Determine the (X, Y) coordinate at the center of the cell enclosing the given text.  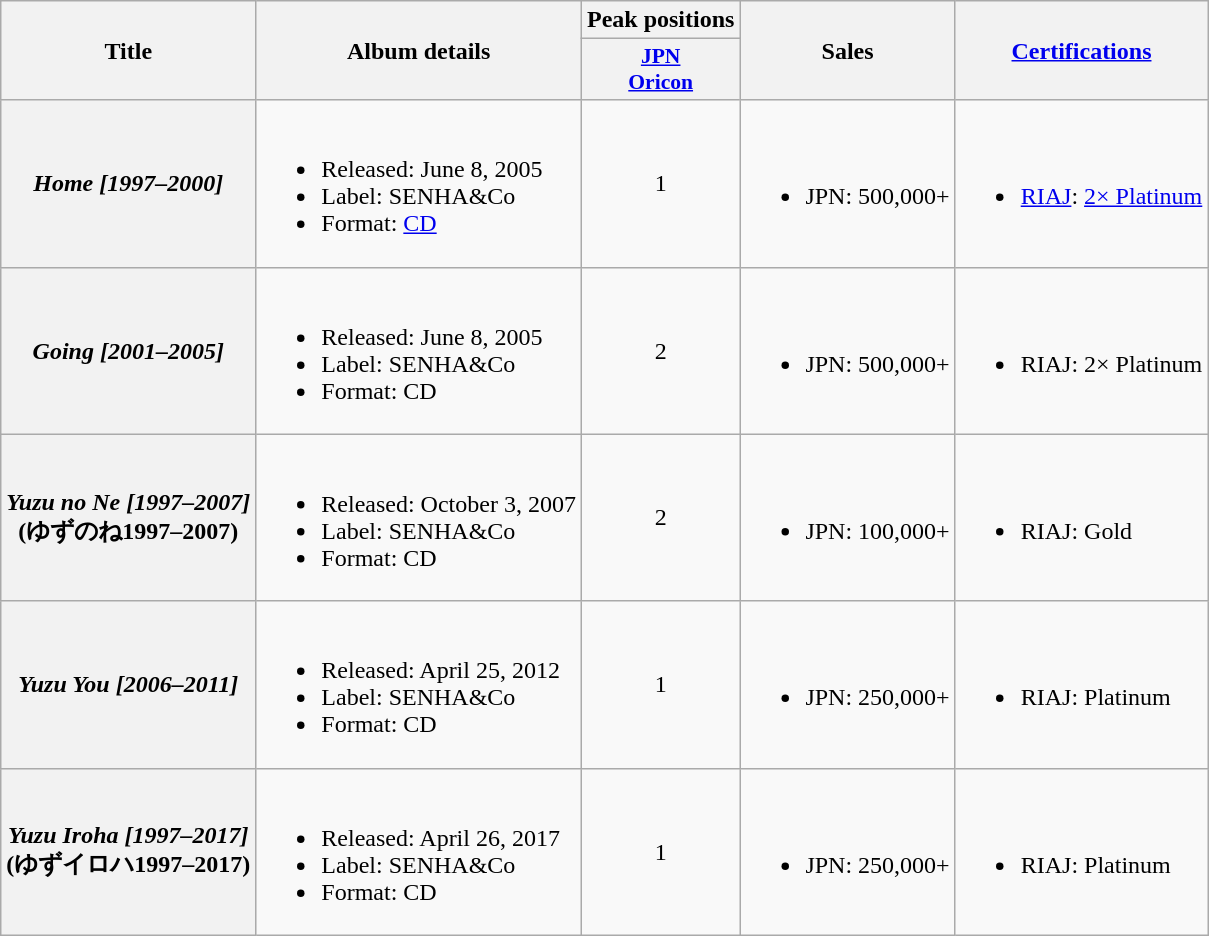
Peak positions (660, 20)
Released: April 25, 2012Label: SENHA&CoFormat: CD (419, 684)
Yuzu Iroha [1997–2017](ゆずイロハ1997–2017) (128, 852)
Released: October 3, 2007Label: SENHA&CoFormat: CD (419, 518)
Album details (419, 50)
Yuzu You [2006–2011] (128, 684)
Going [2001–2005] (128, 350)
JPNOricon (660, 70)
JPN: 100,000+ (848, 518)
RIAJ: Gold (1082, 518)
Certifications (1082, 50)
Title (128, 50)
Released: April 26, 2017Label: SENHA&CoFormat: CD (419, 852)
Sales (848, 50)
Yuzu no Ne [1997–2007](ゆずのね1997–2007) (128, 518)
Home [1997–2000] (128, 184)
